Scan for the cell matching the given text and deliver its (x, y) coordinate at center. 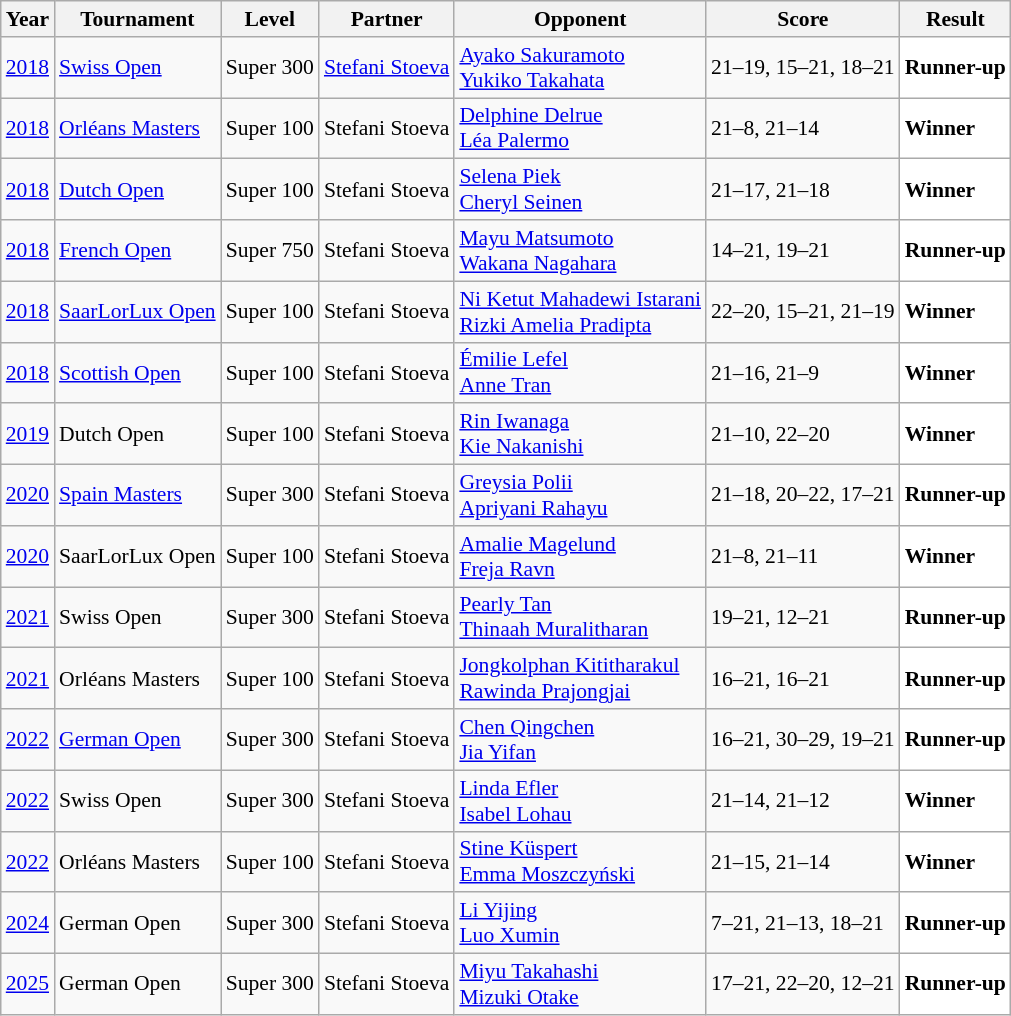
22–20, 15–21, 21–19 (803, 312)
21–19, 15–21, 18–21 (803, 68)
Li Yijing Luo Xumin (580, 924)
Result (956, 19)
Year (28, 19)
Delphine Delrue Léa Palermo (580, 128)
Chen Qingchen Jia Yifan (580, 740)
Scottish Open (138, 372)
Spain Masters (138, 496)
Partner (386, 19)
16–21, 30–29, 19–21 (803, 740)
21–18, 20–22, 17–21 (803, 496)
Miyu Takahashi Mizuki Otake (580, 984)
21–8, 21–11 (803, 556)
21–8, 21–14 (803, 128)
Rin Iwanaga Kie Nakanishi (580, 434)
Amalie Magelund Freja Ravn (580, 556)
Émilie Lefel Anne Tran (580, 372)
Jongkolphan Kititharakul Rawinda Prajongjai (580, 678)
Greysia Polii Apriyani Rahayu (580, 496)
Linda Efler Isabel Lohau (580, 800)
21–14, 21–12 (803, 800)
2024 (28, 924)
2025 (28, 984)
16–21, 16–21 (803, 678)
21–15, 21–14 (803, 862)
Tournament (138, 19)
Level (270, 19)
19–21, 12–21 (803, 618)
Ayako Sakuramoto Yukiko Takahata (580, 68)
17–21, 22–20, 12–21 (803, 984)
21–17, 21–18 (803, 190)
Score (803, 19)
21–10, 22–20 (803, 434)
21–16, 21–9 (803, 372)
Selena Piek Cheryl Seinen (580, 190)
Pearly Tan Thinaah Muralitharan (580, 618)
Super 750 (270, 250)
2019 (28, 434)
Opponent (580, 19)
Ni Ketut Mahadewi Istarani Rizki Amelia Pradipta (580, 312)
7–21, 21–13, 18–21 (803, 924)
French Open (138, 250)
Mayu Matsumoto Wakana Nagahara (580, 250)
Stine Küspert Emma Moszczyński (580, 862)
14–21, 19–21 (803, 250)
